Search for the cell housing the specified text and yield its (x, y) center coordinate. 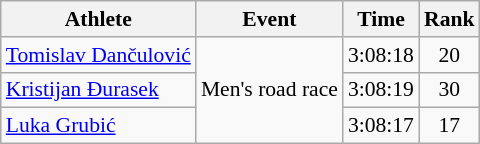
Athlete (98, 19)
3:08:19 (381, 90)
20 (450, 55)
Men's road race (270, 90)
17 (450, 126)
Rank (450, 19)
Luka Grubić (98, 126)
Time (381, 19)
30 (450, 90)
3:08:18 (381, 55)
Tomislav Dančulović (98, 55)
Kristijan Đurasek (98, 90)
Event (270, 19)
3:08:17 (381, 126)
